Return [x, y] of the center of cell containing provided text 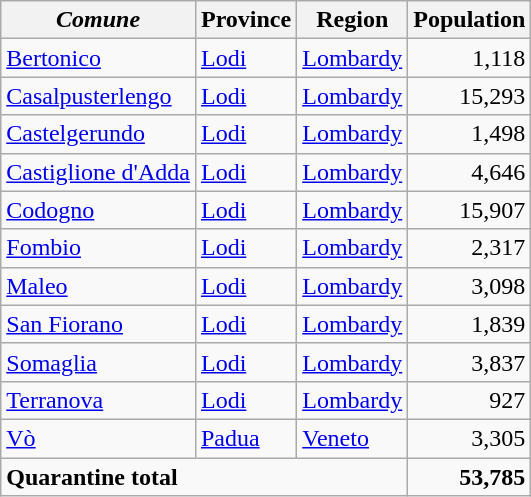
Somaglia [98, 362]
15,907 [470, 210]
San Fiorano [98, 324]
4,646 [470, 172]
Codogno [98, 210]
1,498 [470, 134]
Castelgerundo [98, 134]
Casalpusterlengo [98, 96]
Vò [98, 438]
1,118 [470, 58]
3,837 [470, 362]
927 [470, 400]
Castiglione d'Adda [98, 172]
2,317 [470, 248]
3,305 [470, 438]
Maleo [98, 286]
Fombio [98, 248]
Quarantine total [204, 477]
Population [470, 20]
1,839 [470, 324]
Comune [98, 20]
Region [352, 20]
Padua [246, 438]
15,293 [470, 96]
53,785 [470, 477]
Terranova [98, 400]
Veneto [352, 438]
Bertonico [98, 58]
Province [246, 20]
3,098 [470, 286]
